From the cell containing the given text, extract its center point as (X, Y) coordinate. 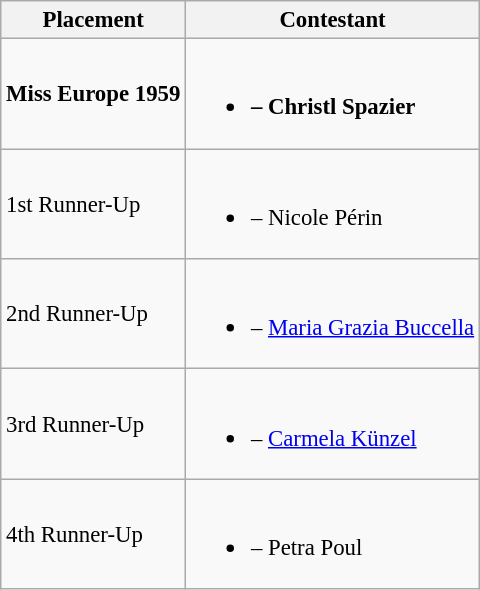
Contestant (333, 20)
– Petra Poul (333, 534)
– Maria Grazia Buccella (333, 314)
Miss Europe 1959 (94, 94)
Placement (94, 20)
2nd Runner-Up (94, 314)
3rd Runner-Up (94, 424)
4th Runner-Up (94, 534)
1st Runner-Up (94, 204)
– Carmela Künzel (333, 424)
– Christl Spazier (333, 94)
– Nicole Périn (333, 204)
